Return [x, y] of the center of cell containing provided text 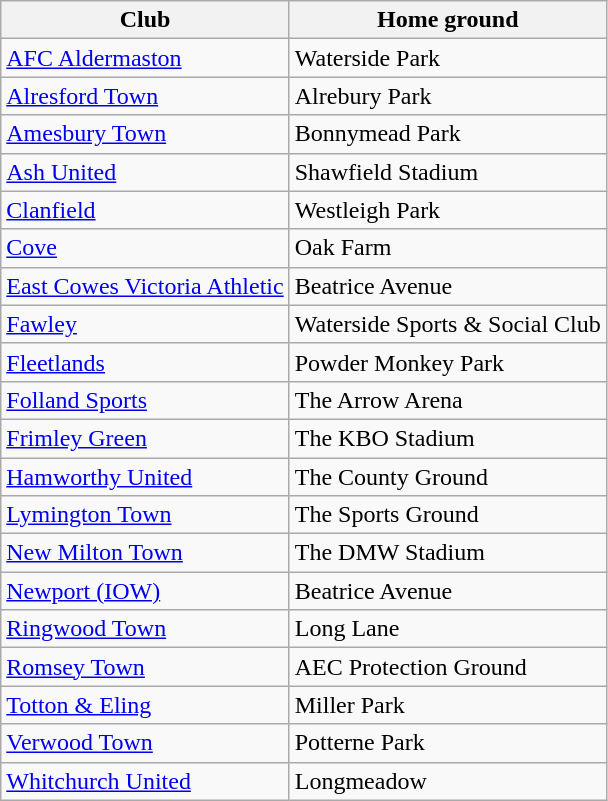
Home ground [448, 20]
The DMW Stadium [448, 553]
The KBO Stadium [448, 438]
Verwood Town [145, 743]
Alresford Town [145, 96]
Newport (IOW) [145, 591]
Westleigh Park [448, 210]
Lymington Town [145, 515]
Powder Monkey Park [448, 362]
Club [145, 20]
AEC Protection Ground [448, 667]
Miller Park [448, 705]
Totton & Eling [145, 705]
Whitchurch United [145, 781]
Longmeadow [448, 781]
Folland Sports [145, 400]
Bonnymead Park [448, 134]
Frimley Green [145, 438]
Cove [145, 248]
Shawfield Stadium [448, 172]
Romsey Town [145, 667]
The County Ground [448, 477]
Alrebury Park [448, 96]
Waterside Park [448, 58]
Amesbury Town [145, 134]
Hamworthy United [145, 477]
New Milton Town [145, 553]
The Sports Ground [448, 515]
Ringwood Town [145, 629]
Fleetlands [145, 362]
Oak Farm [448, 248]
AFC Aldermaston [145, 58]
Potterne Park [448, 743]
Fawley [145, 324]
Ash United [145, 172]
East Cowes Victoria Athletic [145, 286]
Long Lane [448, 629]
Waterside Sports & Social Club [448, 324]
The Arrow Arena [448, 400]
Clanfield [145, 210]
